Output the (x, y) coordinate of the center of the cell containing the given text.  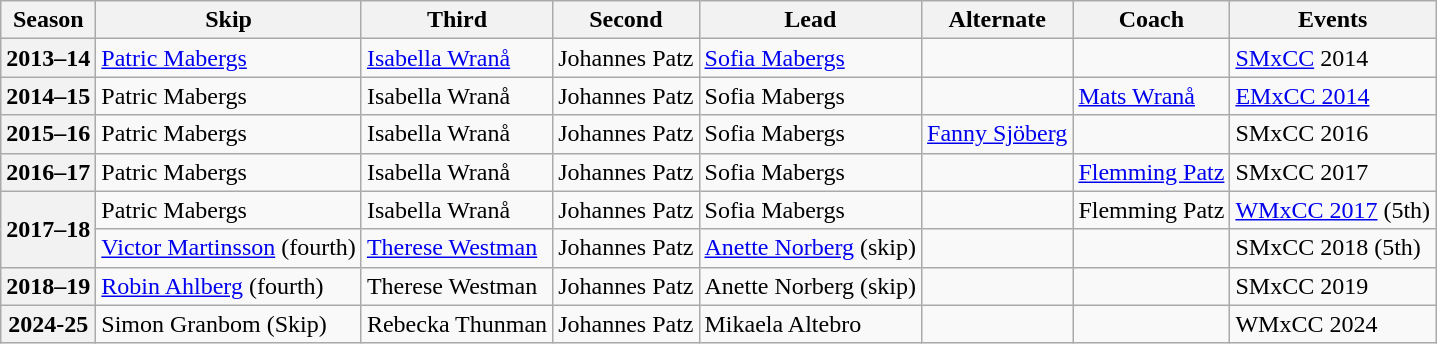
2014–15 (48, 96)
SMxCC 2019 (1333, 286)
SMxCC 2017 (1333, 172)
SMxCC 2014 (1333, 58)
WMxCC 2024 (1333, 324)
2017–18 (48, 229)
EMxCC 2014 (1333, 96)
Lead (810, 20)
Events (1333, 20)
Fanny Sjöberg (998, 134)
Coach (1152, 20)
SMxCC 2018 (5th) (1333, 248)
Season (48, 20)
2016–17 (48, 172)
WMxCC 2017 (5th) (1333, 210)
Victor Martinsson (fourth) (229, 248)
2018–19 (48, 286)
Mikaela Altebro (810, 324)
Rebecka Thunman (456, 324)
Robin Ahlberg (fourth) (229, 286)
SMxCC 2016 (1333, 134)
Second (626, 20)
2015–16 (48, 134)
Skip (229, 20)
2013–14 (48, 58)
2024-25 (48, 324)
Alternate (998, 20)
Simon Granbom (Skip) (229, 324)
Third (456, 20)
Mats Wranå (1152, 96)
